Extract the (X, Y) coordinate from the center of the cell holding the provided text.  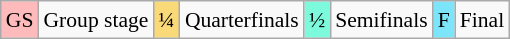
Quarterfinals (242, 20)
½ (317, 20)
F (444, 20)
Semifinals (381, 20)
GS (20, 20)
Group stage (96, 20)
¼ (166, 20)
Final (482, 20)
